Capture the cell that displays the provided text and extract its (X, Y) central coordinate. 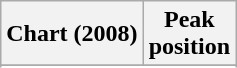
Chart (2008) (72, 34)
Peakposition (189, 34)
